Return (X, Y) of the center of cell containing provided text 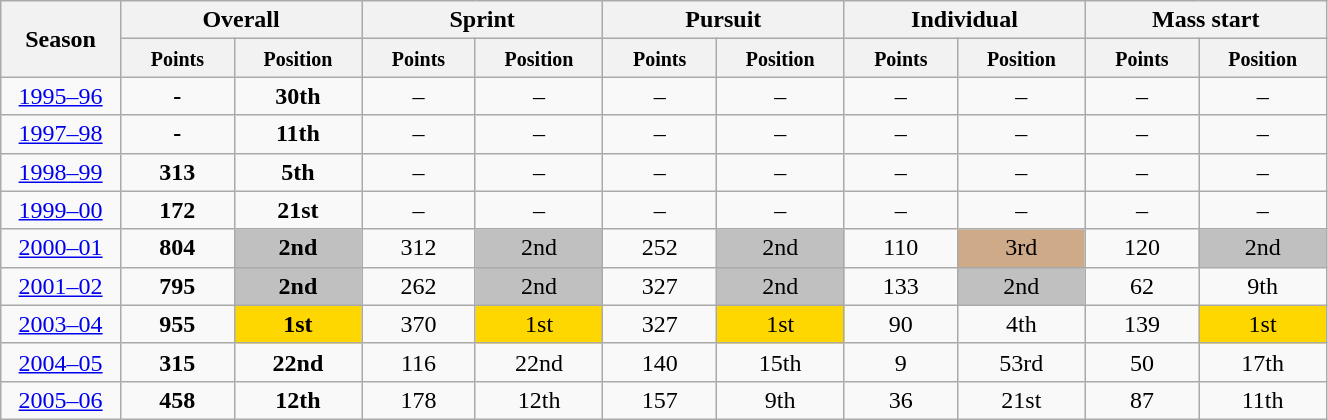
313 (177, 172)
312 (419, 248)
370 (419, 324)
Mass start (1206, 20)
15th (780, 362)
172 (177, 210)
157 (660, 400)
62 (1142, 286)
2004–05 (61, 362)
2003–04 (61, 324)
795 (177, 286)
1999–00 (61, 210)
Overall (240, 20)
178 (419, 400)
140 (660, 362)
87 (1142, 400)
1995–96 (61, 96)
262 (419, 286)
53rd (1022, 362)
2005–06 (61, 400)
4th (1022, 324)
Individual (964, 20)
Season (61, 39)
116 (419, 362)
1997–98 (61, 134)
30th (298, 96)
120 (1142, 248)
5th (298, 172)
110 (901, 248)
36 (901, 400)
3rd (1022, 248)
139 (1142, 324)
50 (1142, 362)
Pursuit (724, 20)
1998–99 (61, 172)
252 (660, 248)
2000–01 (61, 248)
955 (177, 324)
2001–02 (61, 286)
9 (901, 362)
315 (177, 362)
458 (177, 400)
17th (1263, 362)
804 (177, 248)
133 (901, 286)
90 (901, 324)
Sprint (482, 20)
